Capture the cell that displays the provided text and extract its (x, y) central coordinate. 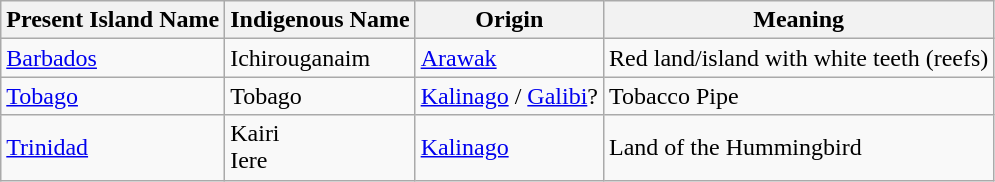
KairiIere (320, 148)
Kalinago (509, 148)
Kalinago / Galibi? (509, 96)
Barbados (113, 58)
Trinidad (113, 148)
Land of the Hummingbird (799, 148)
Red land/island with white teeth (reefs) (799, 58)
Origin (509, 20)
Ichirouganaim (320, 58)
Indigenous Name (320, 20)
Arawak (509, 58)
Meaning (799, 20)
Present Island Name (113, 20)
Tobacco Pipe (799, 96)
